Provide the (X, Y) coordinate of the cell's center where the given text is located.  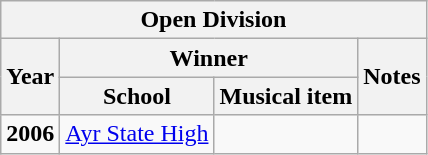
Open Division (214, 20)
Winner (209, 58)
School (137, 96)
Year (30, 77)
2006 (30, 134)
Notes (392, 77)
Ayr State High (137, 134)
Musical item (286, 96)
